Detect which cell encompasses the target text, then output its [X, Y] center coordinate. 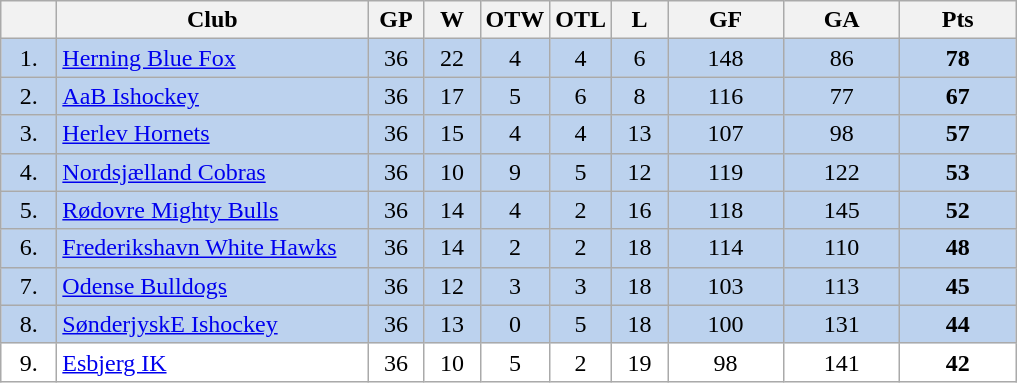
17 [452, 96]
GA [842, 20]
22 [452, 58]
SønderjyskE Ishockey [212, 324]
119 [726, 172]
57 [958, 134]
Herning Blue Fox [212, 58]
67 [958, 96]
7. [29, 286]
2. [29, 96]
118 [726, 210]
48 [958, 248]
103 [726, 286]
42 [958, 362]
145 [842, 210]
1. [29, 58]
Frederikshavn White Hawks [212, 248]
8 [640, 96]
4. [29, 172]
Rødovre Mighty Bulls [212, 210]
AaB Ishockey [212, 96]
GP [396, 20]
9 [515, 172]
9. [29, 362]
6. [29, 248]
Esbjerg IK [212, 362]
15 [452, 134]
Club [212, 20]
110 [842, 248]
86 [842, 58]
Odense Bulldogs [212, 286]
141 [842, 362]
148 [726, 58]
53 [958, 172]
OTL [581, 20]
131 [842, 324]
107 [726, 134]
52 [958, 210]
0 [515, 324]
W [452, 20]
Herlev Hornets [212, 134]
16 [640, 210]
Pts [958, 20]
8. [29, 324]
L [640, 20]
113 [842, 286]
45 [958, 286]
3. [29, 134]
OTW [515, 20]
GF [726, 20]
77 [842, 96]
5. [29, 210]
19 [640, 362]
100 [726, 324]
44 [958, 324]
114 [726, 248]
116 [726, 96]
Nordsjælland Cobras [212, 172]
122 [842, 172]
78 [958, 58]
